Output the [X, Y] coordinate of the center of the cell containing the given text.  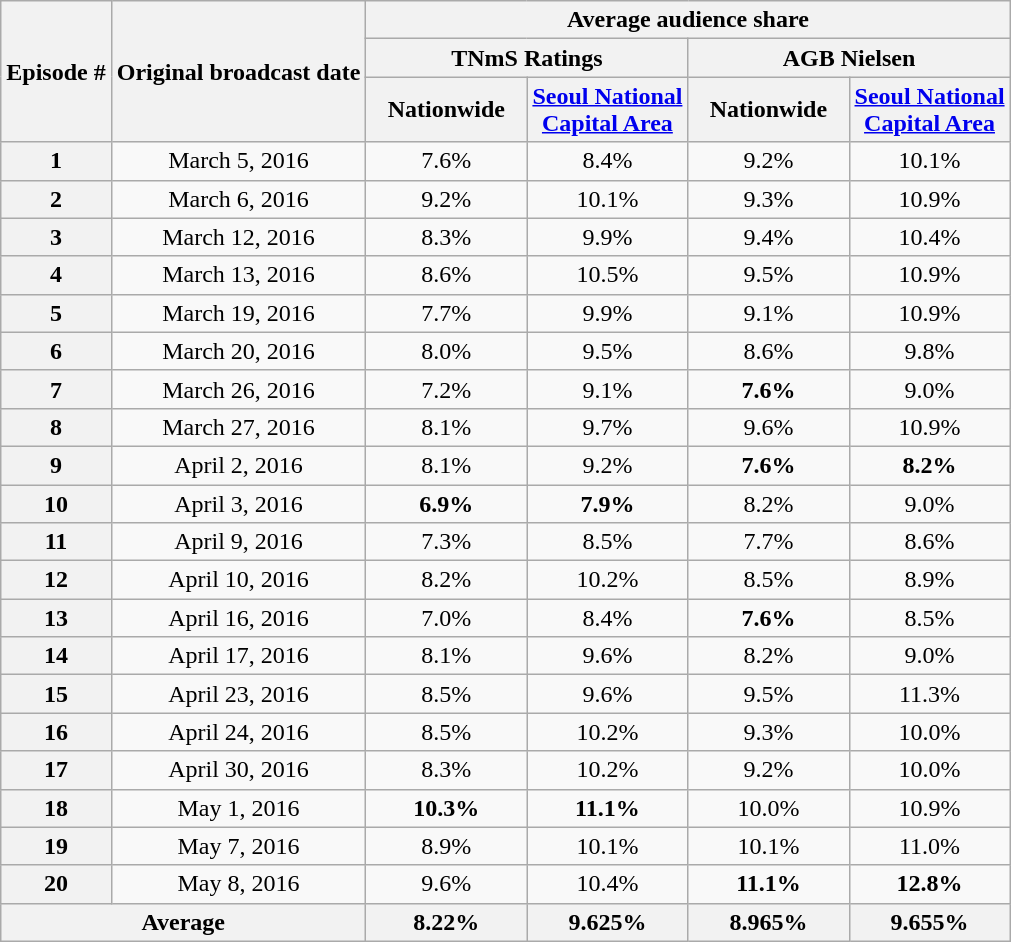
16 [56, 732]
Episode # [56, 72]
20 [56, 884]
10 [56, 503]
6.9% [446, 503]
11.0% [930, 846]
8.0% [446, 351]
6 [56, 351]
March 5, 2016 [238, 161]
AGB Nielsen [849, 58]
7.3% [446, 542]
8 [56, 427]
April 9, 2016 [238, 542]
9.8% [930, 351]
Original broadcast date [238, 72]
4 [56, 275]
9.625% [608, 922]
7 [56, 389]
3 [56, 237]
8.22% [446, 922]
April 16, 2016 [238, 618]
7.2% [446, 389]
1 [56, 161]
18 [56, 808]
Average audience share [688, 20]
2 [56, 199]
March 12, 2016 [238, 237]
10.5% [608, 275]
May 7, 2016 [238, 846]
March 6, 2016 [238, 199]
March 26, 2016 [238, 389]
March 20, 2016 [238, 351]
9.655% [930, 922]
17 [56, 770]
9 [56, 465]
14 [56, 656]
March 19, 2016 [238, 313]
13 [56, 618]
Average [184, 922]
TNmS Ratings [527, 58]
May 8, 2016 [238, 884]
7.0% [446, 618]
5 [56, 313]
11.3% [930, 694]
April 3, 2016 [238, 503]
March 27, 2016 [238, 427]
April 23, 2016 [238, 694]
7.9% [608, 503]
April 30, 2016 [238, 770]
8.965% [768, 922]
March 13, 2016 [238, 275]
April 2, 2016 [238, 465]
12 [56, 580]
April 24, 2016 [238, 732]
10.3% [446, 808]
May 1, 2016 [238, 808]
9.4% [768, 237]
19 [56, 846]
11 [56, 542]
9.7% [608, 427]
April 10, 2016 [238, 580]
April 17, 2016 [238, 656]
15 [56, 694]
12.8% [930, 884]
